Output the (X, Y) coordinate of the center of the cell containing the given text.  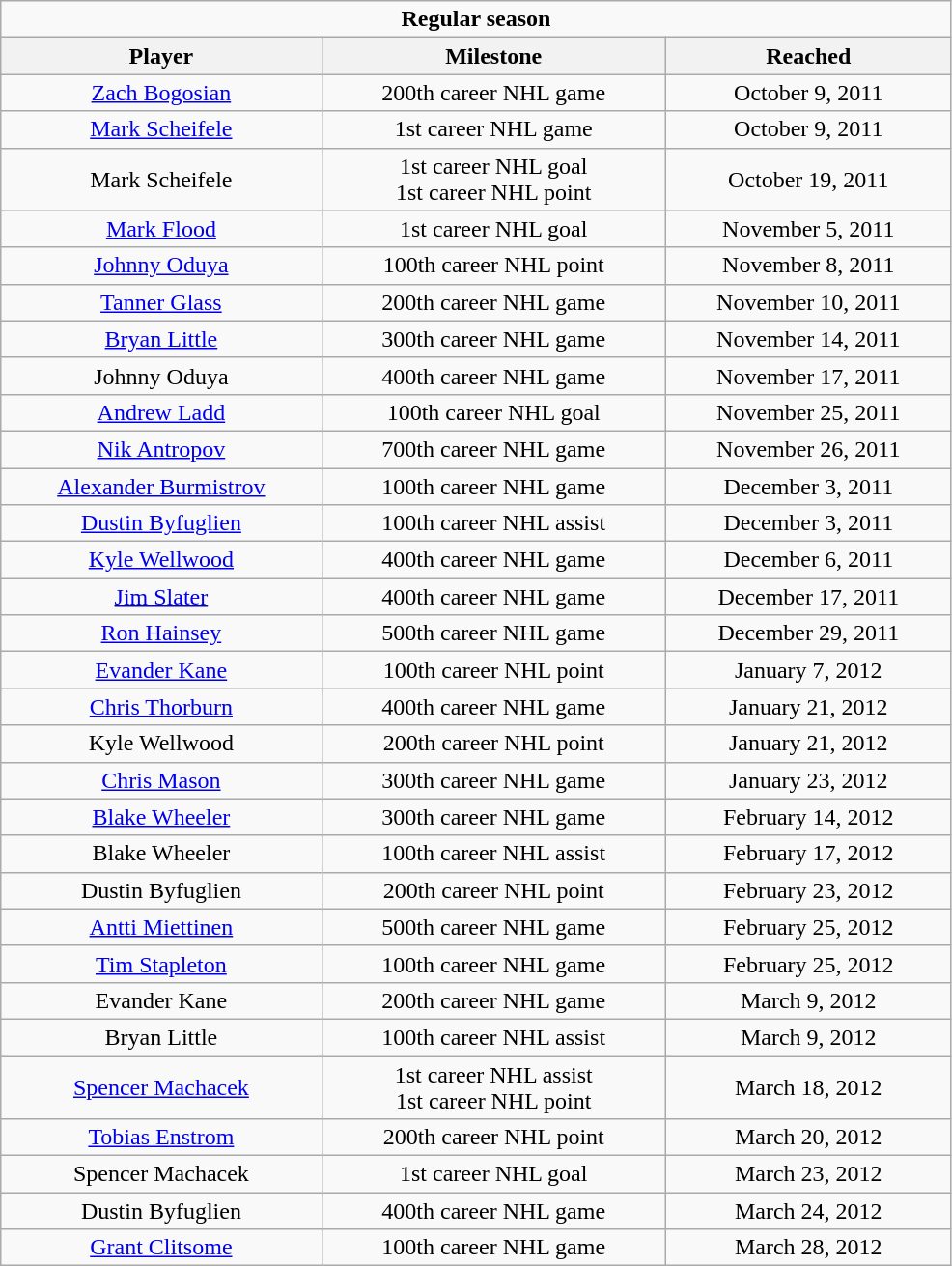
Ron Hainsey (161, 633)
100th career NHL goal (493, 412)
Zach Bogosian (161, 93)
February 23, 2012 (808, 890)
Andrew Ladd (161, 412)
March 24, 2012 (808, 1211)
Chris Thorburn (161, 707)
Reached (808, 56)
Player (161, 56)
November 17, 2011 (808, 376)
November 25, 2011 (808, 412)
Jim Slater (161, 597)
Regular season (476, 19)
Chris Mason (161, 780)
Grant Clitsome (161, 1248)
Mark Flood (161, 229)
1st career NHL game (493, 129)
February 17, 2012 (808, 854)
1st career NHL goal1st career NHL point (493, 180)
Antti Miettinen (161, 927)
Alexander Burmistrov (161, 486)
March 23, 2012 (808, 1174)
Tanner Glass (161, 302)
November 26, 2011 (808, 449)
January 7, 2012 (808, 670)
March 20, 2012 (808, 1138)
December 6, 2011 (808, 560)
November 5, 2011 (808, 229)
1st career NHL assist1st career NHL point (493, 1087)
Milestone (493, 56)
Nik Antropov (161, 449)
October 19, 2011 (808, 180)
Tobias Enstrom (161, 1138)
November 14, 2011 (808, 339)
November 10, 2011 (808, 302)
January 23, 2012 (808, 780)
March 28, 2012 (808, 1248)
Tim Stapleton (161, 964)
December 17, 2011 (808, 597)
February 14, 2012 (808, 817)
700th career NHL game (493, 449)
December 29, 2011 (808, 633)
November 8, 2011 (808, 266)
March 18, 2012 (808, 1087)
